Extract the (X, Y) coordinate from the center of the cell holding the provided text.  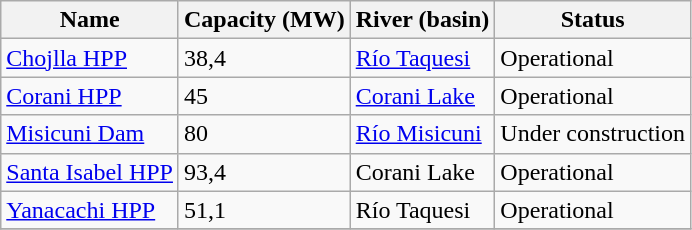
Misicuni Dam (90, 134)
Yanacachi HPP (90, 210)
Name (90, 20)
Status (593, 20)
80 (264, 134)
38,4 (264, 58)
River (basin) (422, 20)
93,4 (264, 172)
Capacity (MW) (264, 20)
Under construction (593, 134)
51,1 (264, 210)
Río Misicuni (422, 134)
Corani HPP (90, 96)
45 (264, 96)
Santa Isabel HPP (90, 172)
Chojlla HPP (90, 58)
